Return the (x, y) coordinate for the center point of the cell that contains the specified text.  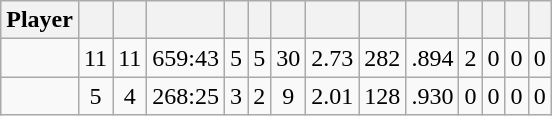
9 (288, 96)
30 (288, 58)
659:43 (186, 58)
.894 (432, 58)
Player (40, 20)
282 (382, 58)
4 (130, 96)
.930 (432, 96)
2.01 (332, 96)
3 (236, 96)
2.73 (332, 58)
268:25 (186, 96)
128 (382, 96)
